Extract the (x, y) coordinate from the center of the cell holding the provided text.  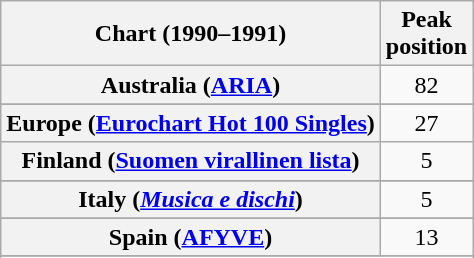
Chart (1990–1991) (191, 34)
Italy (Musica e dischi) (191, 199)
Spain (AFYVE) (191, 237)
Finland (Suomen virallinen lista) (191, 161)
Peakposition (426, 34)
82 (426, 85)
Europe (Eurochart Hot 100 Singles) (191, 123)
13 (426, 237)
27 (426, 123)
Australia (ARIA) (191, 85)
